Extract the (x, y) coordinate from the center of the cell holding the provided text.  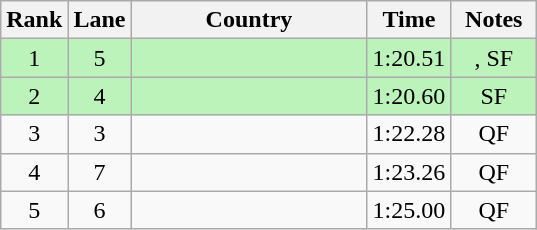
, SF (494, 58)
Time (409, 20)
Rank (34, 20)
1:23.26 (409, 172)
Country (249, 20)
SF (494, 96)
6 (100, 210)
Notes (494, 20)
Lane (100, 20)
7 (100, 172)
1:20.60 (409, 96)
1:20.51 (409, 58)
1:22.28 (409, 134)
1 (34, 58)
2 (34, 96)
1:25.00 (409, 210)
